Locate the cell with the specified text and output its (x, y) center coordinate. 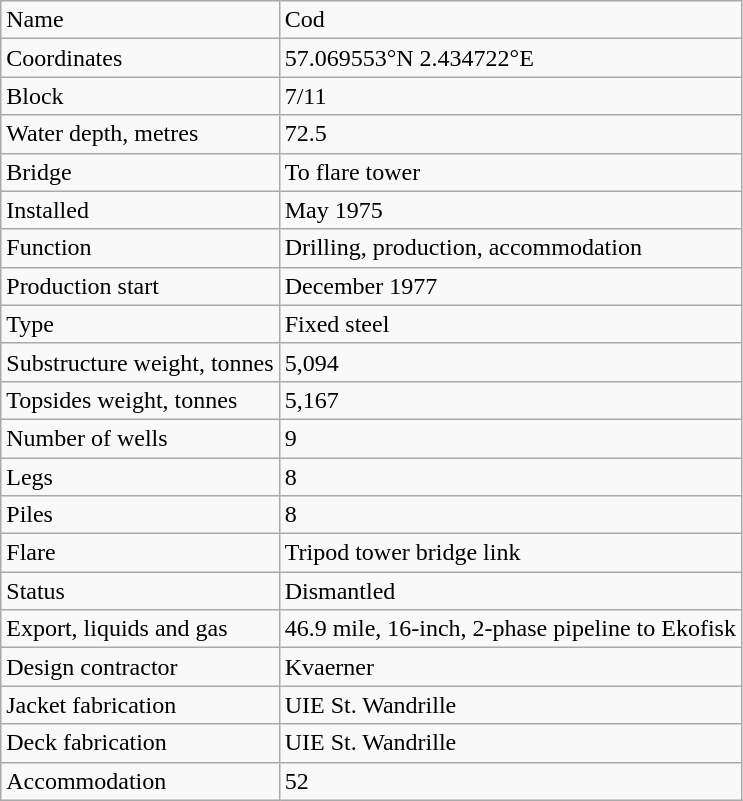
Status (140, 591)
Number of wells (140, 438)
Drilling, production, accommodation (510, 248)
To flare tower (510, 172)
Substructure weight, tonnes (140, 362)
52 (510, 781)
Function (140, 248)
Block (140, 96)
9 (510, 438)
Kvaerner (510, 667)
Bridge (140, 172)
Flare (140, 553)
Tripod tower bridge link (510, 553)
Production start (140, 286)
Installed (140, 210)
Name (140, 20)
57.069553°N 2.434722°E (510, 58)
Water depth, metres (140, 134)
7/11 (510, 96)
Piles (140, 515)
Fixed steel (510, 324)
December 1977 (510, 286)
Coordinates (140, 58)
May 1975 (510, 210)
Dismantled (510, 591)
Design contractor (140, 667)
Jacket fabrication (140, 705)
5,094 (510, 362)
Export, liquids and gas (140, 629)
5,167 (510, 400)
Type (140, 324)
Legs (140, 477)
Cod (510, 20)
Accommodation (140, 781)
46.9 mile, 16-inch, 2-phase pipeline to Ekofisk (510, 629)
Deck fabrication (140, 743)
72.5 (510, 134)
Topsides weight, tonnes (140, 400)
